Locate the cell with the specified text and output its [X, Y] center coordinate. 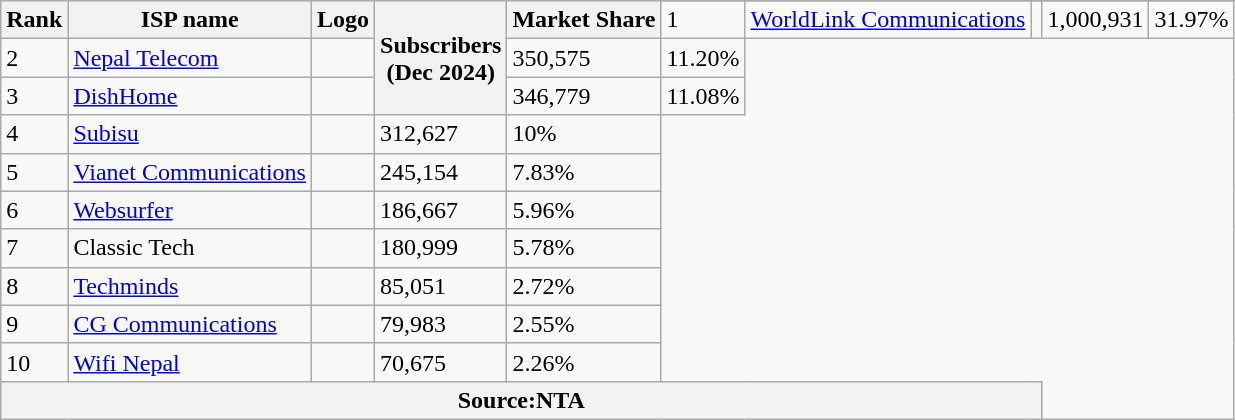
Logo [342, 20]
312,627 [441, 134]
10% [584, 134]
Subisu [190, 134]
245,154 [441, 172]
346,779 [584, 96]
10 [34, 362]
1,000,931 [1096, 20]
ISP name [190, 20]
Vianet Communications [190, 172]
Websurfer [190, 210]
31.97% [1192, 20]
4 [34, 134]
85,051 [441, 286]
Techminds [190, 286]
2.55% [584, 324]
DishHome [190, 96]
5.78% [584, 248]
Nepal Telecom [190, 58]
Market Share [584, 20]
11.20% [703, 58]
7 [34, 248]
2 [34, 58]
1 [703, 20]
5 [34, 172]
6 [34, 210]
180,999 [441, 248]
3 [34, 96]
CG Communications [190, 324]
8 [34, 286]
Subscribers(Dec 2024) [441, 58]
7.83% [584, 172]
Source:NTA [522, 400]
186,667 [441, 210]
2.26% [584, 362]
Wifi Nepal [190, 362]
5.96% [584, 210]
Rank [34, 20]
11.08% [703, 96]
WorldLink Communications [888, 20]
2.72% [584, 286]
79,983 [441, 324]
Classic Tech [190, 248]
9 [34, 324]
350,575 [584, 58]
70,675 [441, 362]
